From the cell containing the given text, extract its center point as [X, Y] coordinate. 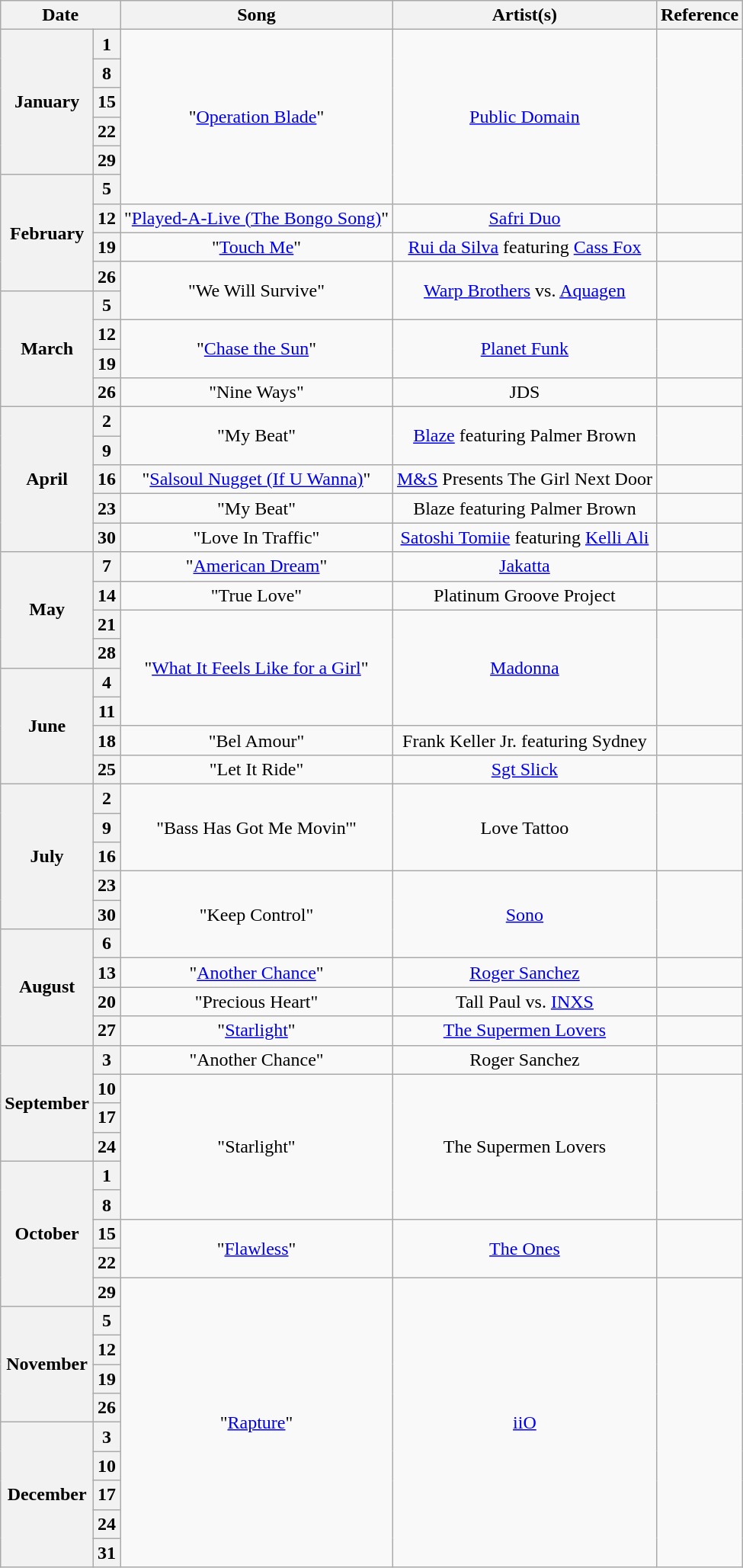
"Flawless" [257, 1248]
6 [107, 944]
"We Will Survive" [257, 290]
December [47, 1495]
Sono [524, 915]
11 [107, 711]
March [47, 348]
October [47, 1233]
"Rapture" [257, 1422]
"Touch Me" [257, 247]
28 [107, 653]
"Chase the Sun" [257, 348]
18 [107, 740]
April [47, 479]
August [47, 987]
"Played-A-Live (The Bongo Song)" [257, 218]
"What It Feels Like for a Girl" [257, 668]
20 [107, 1002]
"Salsoul Nugget (If U Wanna)" [257, 479]
November [47, 1364]
May [47, 610]
Safri Duo [524, 218]
Reference [700, 15]
25 [107, 769]
13 [107, 973]
Rui da Silva featuring Cass Fox [524, 247]
The Ones [524, 1248]
July [47, 856]
"Operation Blade" [257, 117]
"Keep Control" [257, 915]
"Bass Has Got Me Movin'" [257, 827]
7 [107, 566]
21 [107, 624]
M&S Presents The Girl Next Door [524, 479]
Frank Keller Jr. featuring Sydney [524, 740]
31 [107, 1553]
September [47, 1103]
14 [107, 595]
January [47, 102]
27 [107, 1031]
Song [257, 15]
Love Tattoo [524, 827]
Sgt Slick [524, 769]
Satoshi Tomiie featuring Kelli Ali [524, 537]
"Nine Ways" [257, 393]
Planet Funk [524, 348]
Public Domain [524, 117]
iiO [524, 1422]
"True Love" [257, 595]
Platinum Groove Project [524, 595]
Tall Paul vs. INXS [524, 1002]
Madonna [524, 668]
June [47, 726]
Artist(s) [524, 15]
Date [61, 15]
JDS [524, 393]
Jakatta [524, 566]
"Love In Traffic" [257, 537]
"Let It Ride" [257, 769]
Warp Brothers vs. Aquagen [524, 290]
"Precious Heart" [257, 1002]
4 [107, 682]
"American Dream" [257, 566]
February [47, 232]
"Bel Amour" [257, 740]
